Return (x, y) of the center of cell containing provided text 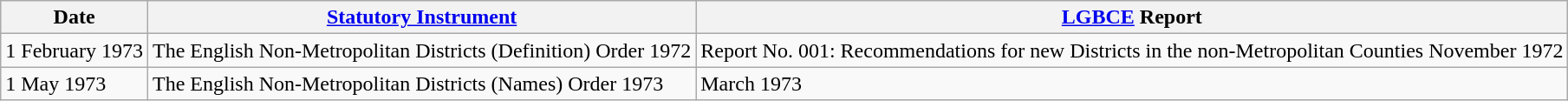
March 1973 (1132, 84)
1 February 1973 (75, 50)
1 May 1973 (75, 84)
LGBCE Report (1132, 17)
The English Non-Metropolitan Districts (Names) Order 1973 (421, 84)
Statutory Instrument (421, 17)
The English Non-Metropolitan Districts (Definition) Order 1972 (421, 50)
Date (75, 17)
Report No. 001: Recommendations for new Districts in the non-Metropolitan Counties November 1972 (1132, 50)
